Locate the cell with the specified text and output its (x, y) center coordinate. 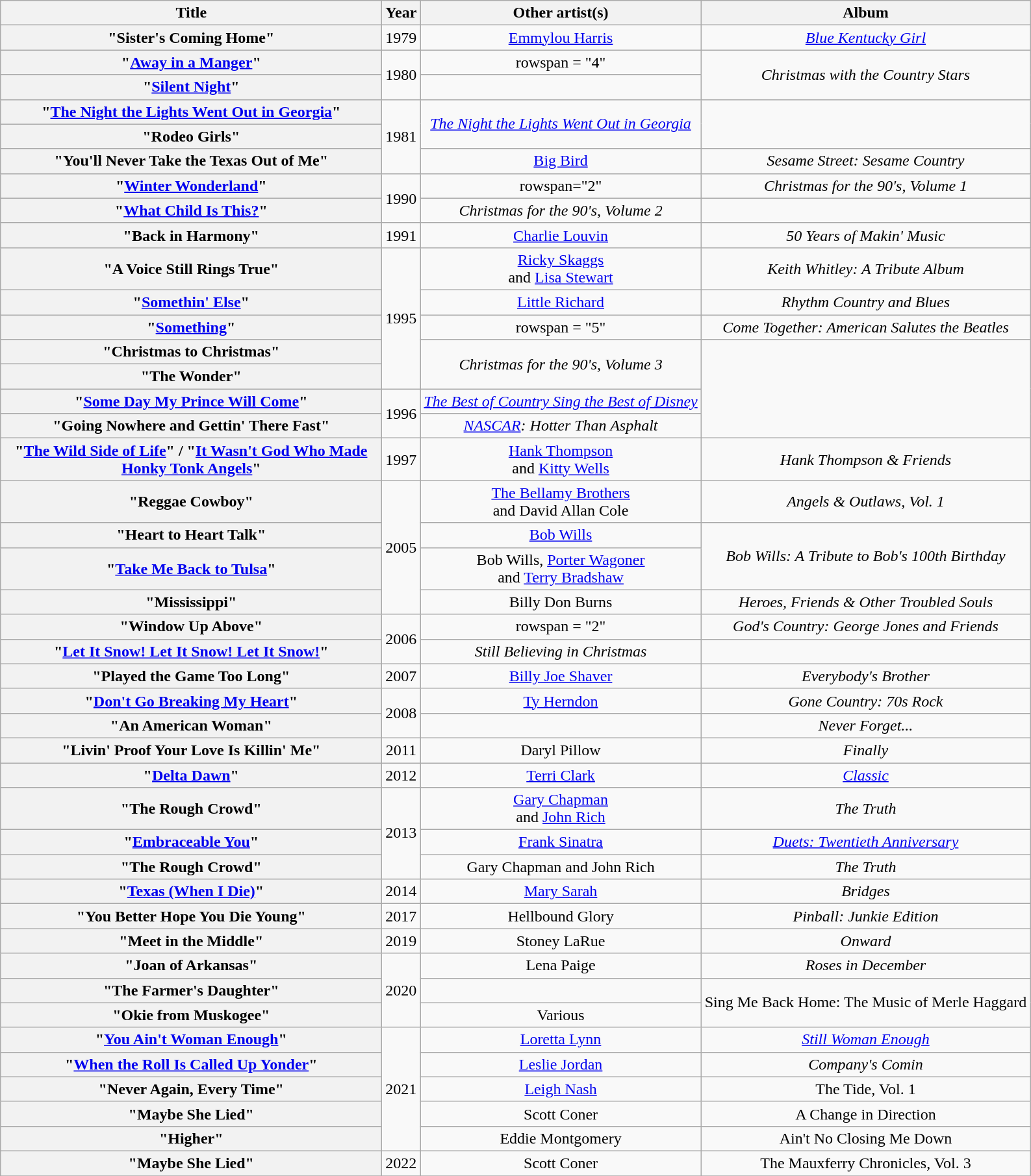
The Tide, Vol. 1 (865, 1089)
rowspan="2" (561, 186)
rowspan = "2" (561, 627)
"Silent Night" (191, 87)
Leslie Jordan (561, 1064)
Heroes, Friends & Other Troubled Souls (865, 602)
Loretta Lynn (561, 1040)
rowspan = "5" (561, 327)
Billy Don Burns (561, 602)
Hellbound Glory (561, 916)
Ricky Skaggsand Lisa Stewart (561, 269)
"Christmas to Christmas" (191, 352)
"When the Roll Is Called Up Yonder" (191, 1064)
2022 (401, 1163)
Leigh Nash (561, 1089)
2008 (401, 713)
Terri Clark (561, 775)
Other artist(s) (561, 13)
2019 (401, 941)
"A Voice Still Rings True" (191, 269)
Company's Comin (865, 1064)
Christmas for the 90's, Volume 1 (865, 186)
Duets: Twentieth Anniversary (865, 842)
Hank Thompson & Friends (865, 460)
2006 (401, 639)
Still Believing in Christmas (561, 651)
"Don't Go Breaking My Heart" (191, 701)
Big Bird (561, 161)
"Okie from Muskogee" (191, 1015)
"The Wild Side of Life" / "It Wasn't God Who Made Honky Tonk Angels" (191, 460)
Gary Chapman and John Rich (561, 867)
"Back in Harmony" (191, 235)
"You Better Hope You Die Young" (191, 916)
Sing Me Back Home: The Music of Merle Haggard (865, 1003)
"Window Up Above" (191, 627)
"Never Again, Every Time" (191, 1089)
Christmas for the 90's, Volume 2 (561, 210)
God's Country: George Jones and Friends (865, 627)
"Higher" (191, 1138)
Angels & Outlaws, Vol. 1 (865, 501)
1995 (401, 318)
The Best of Country Sing the Best of Disney (561, 401)
"What Child Is This?" (191, 210)
Hank Thompsonand Kitty Wells (561, 460)
Bob Wills, Porter Wagonerand Terry Bradshaw (561, 569)
The Night the Lights Went Out in Georgia (561, 124)
Eddie Montgomery (561, 1138)
2020 (401, 990)
2014 (401, 892)
"Meet in the Middle" (191, 941)
Never Forget... (865, 725)
Billy Joe Shaver (561, 676)
1990 (401, 198)
Come Together: American Salutes the Beatles (865, 327)
"The Wonder" (191, 377)
Gone Country: 70s Rock (865, 701)
"Embraceable You" (191, 842)
A Change in Direction (865, 1114)
"Somethin' Else" (191, 302)
Charlie Louvin (561, 235)
"You Ain't Woman Enough" (191, 1040)
"Something" (191, 327)
"Away in a Manger" (191, 62)
2017 (401, 916)
Blue Kentucky Girl (865, 38)
1991 (401, 235)
Still Woman Enough (865, 1040)
Little Richard (561, 302)
The Mauxferry Chronicles, Vol. 3 (865, 1163)
The Bellamy Brothersand David Allan Cole (561, 501)
2013 (401, 834)
Mary Sarah (561, 892)
"Reggae Cowboy" (191, 501)
1996 (401, 414)
Sesame Street: Sesame Country (865, 161)
"Delta Dawn" (191, 775)
"An American Woman" (191, 725)
"Livin' Proof Your Love Is Killin' Me" (191, 750)
Emmylou Harris (561, 38)
Stoney LaRue (561, 941)
Year (401, 13)
"Played the Game Too Long" (191, 676)
"Mississippi" (191, 602)
1997 (401, 460)
"Winter Wonderland" (191, 186)
1981 (401, 136)
1980 (401, 75)
2012 (401, 775)
Everybody's Brother (865, 676)
Ty Herndon (561, 701)
Title (191, 13)
1979 (401, 38)
"Heart to Heart Talk" (191, 535)
NASCAR: Hotter Than Asphalt (561, 426)
"Sister's Coming Home" (191, 38)
"Going Nowhere and Gettin' There Fast" (191, 426)
Christmas with the Country Stars (865, 75)
Bob Wills (561, 535)
"Take Me Back to Tulsa" (191, 569)
Christmas for the 90's, Volume 3 (561, 364)
rowspan = "4" (561, 62)
2011 (401, 750)
2021 (401, 1089)
2007 (401, 676)
"Some Day My Prince Will Come" (191, 401)
Roses in December (865, 966)
"Rodeo Girls" (191, 136)
Ain't No Closing Me Down (865, 1138)
Album (865, 13)
Finally (865, 750)
2005 (401, 547)
Gary Chapmanand John Rich (561, 809)
Rhythm Country and Blues (865, 302)
50 Years of Makin' Music (865, 235)
Bridges (865, 892)
Classic (865, 775)
"The Farmer's Daughter" (191, 990)
"Let It Snow! Let It Snow! Let It Snow!" (191, 651)
Various (561, 1015)
"Joan of Arkansas" (191, 966)
Daryl Pillow (561, 750)
Onward (865, 941)
"You'll Never Take the Texas Out of Me" (191, 161)
Lena Paige (561, 966)
Pinball: Junkie Edition (865, 916)
"Texas (When I Die)" (191, 892)
"The Night the Lights Went Out in Georgia" (191, 112)
Bob Wills: A Tribute to Bob's 100th Birthday (865, 556)
Keith Whitley: A Tribute Album (865, 269)
Frank Sinatra (561, 842)
